Find where the given text appears and provide that cell's center as (x, y) coordinate. 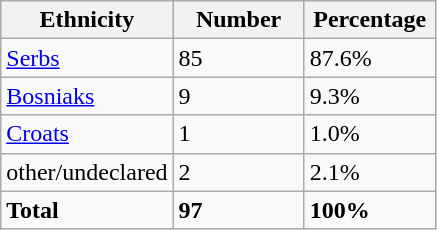
Croats (87, 134)
Ethnicity (87, 20)
9 (238, 96)
97 (238, 210)
Number (238, 20)
2.1% (370, 172)
other/undeclared (87, 172)
9.3% (370, 96)
85 (238, 58)
1 (238, 134)
1.0% (370, 134)
Serbs (87, 58)
Percentage (370, 20)
2 (238, 172)
Bosniaks (87, 96)
87.6% (370, 58)
Total (87, 210)
100% (370, 210)
